Pinpoint the cell where the given text exists, returning its (x, y) midpoint coordinate. 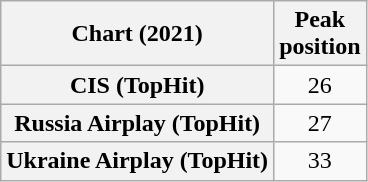
27 (320, 123)
Ukraine Airplay (TopHit) (138, 161)
33 (320, 161)
Russia Airplay (TopHit) (138, 123)
Peakposition (320, 34)
26 (320, 85)
Chart (2021) (138, 34)
CIS (TopHit) (138, 85)
